Capture the cell that displays the provided text and extract its [X, Y] central coordinate. 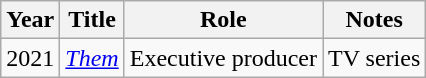
Notes [374, 20]
Role [223, 20]
Them [92, 58]
2021 [30, 58]
TV series [374, 58]
Title [92, 20]
Year [30, 20]
Executive producer [223, 58]
